Identify which cell holds the provided text, then report its (X, Y) central coordinate. 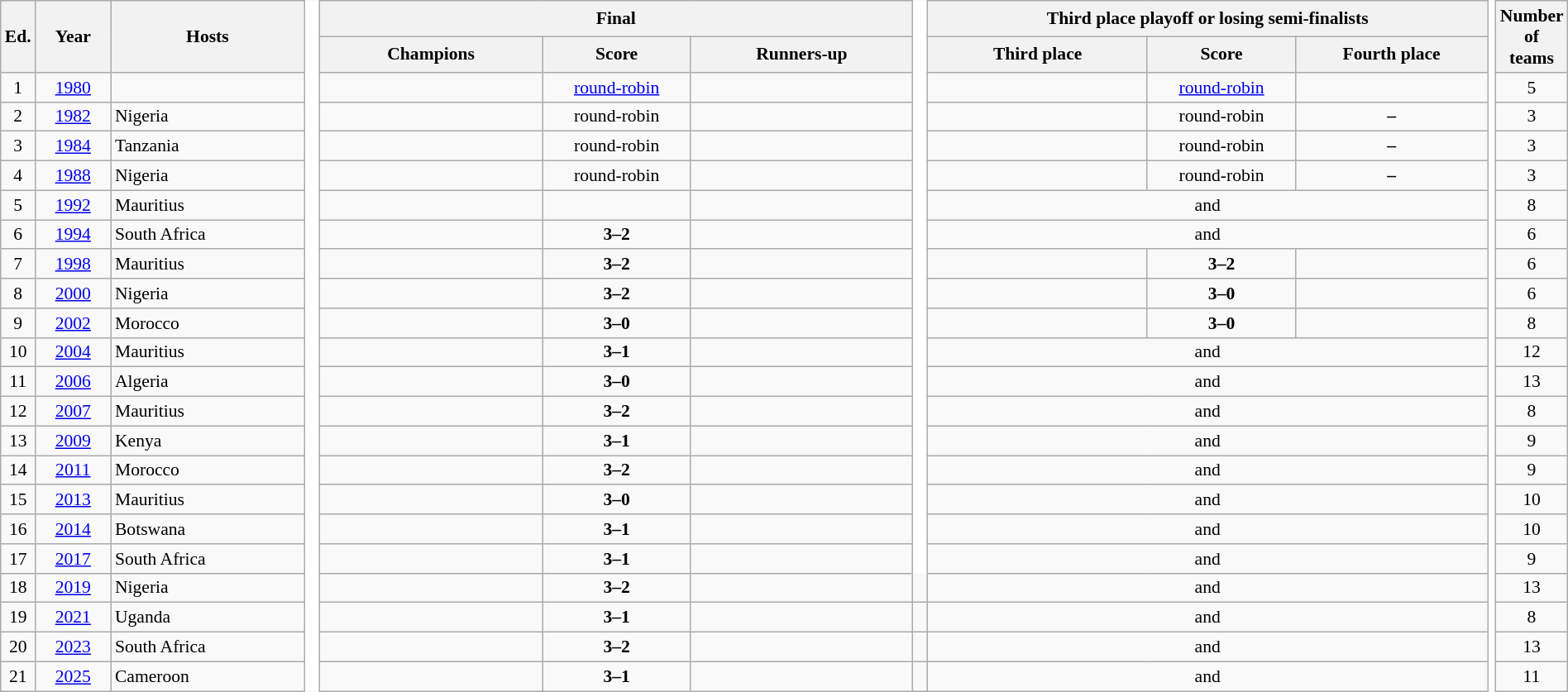
Kenya (208, 441)
2019 (73, 588)
2021 (73, 618)
2009 (73, 441)
17 (18, 559)
1984 (73, 146)
1988 (73, 176)
1982 (73, 117)
7 (18, 265)
2014 (73, 529)
2002 (73, 323)
Final (616, 18)
1 (18, 88)
Year (73, 36)
1994 (73, 235)
2004 (73, 352)
Third place playoff or losing semi-finalists (1207, 18)
2017 (73, 559)
15 (18, 500)
Hosts (208, 36)
Fourth place (1392, 55)
2023 (73, 647)
2 (18, 117)
2011 (73, 470)
20 (18, 647)
16 (18, 529)
21 (18, 676)
2000 (73, 294)
Algeria (208, 382)
14 (18, 470)
1998 (73, 265)
Third place (1038, 55)
Champions (431, 55)
2025 (73, 676)
2007 (73, 412)
2006 (73, 382)
Uganda (208, 618)
Number of teams (1532, 36)
Ed. (18, 36)
18 (18, 588)
2013 (73, 500)
Botswana (208, 529)
Tanzania (208, 146)
Runners-up (801, 55)
1992 (73, 205)
1980 (73, 88)
Cameroon (208, 676)
4 (18, 176)
19 (18, 618)
